Return [X, Y] of the center of cell containing provided text 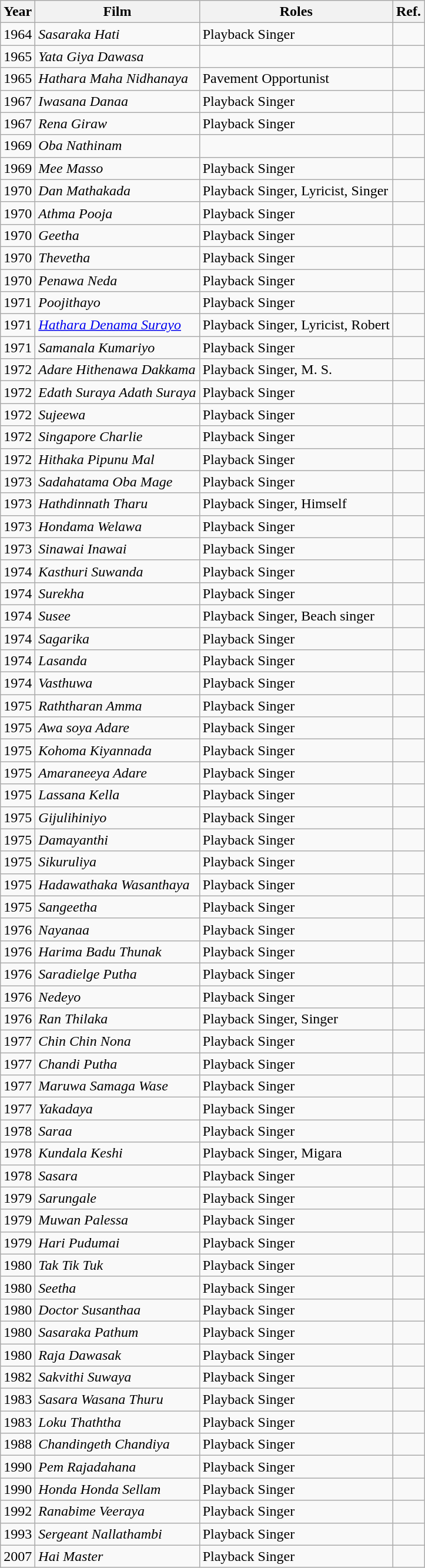
Sadahatama Oba Mage [118, 482]
Hathara Maha Nidhanaya [118, 79]
Kohoma Kiyannada [118, 750]
Ran Thilaka [118, 1019]
Nayanaa [118, 929]
Rena Giraw [118, 124]
Oba Nathinam [118, 146]
Doctor Susanthaa [118, 1310]
Sergeant Nallathambi [118, 1534]
Hadawathaka Wasanthaya [118, 885]
Chandingeth Chandiya [118, 1444]
Sagarika [118, 638]
1988 [18, 1444]
Gijulihiniyo [118, 818]
Lasanda [118, 661]
Kasthuri Suwanda [118, 571]
Pem Rajadahana [118, 1467]
Hari Pudumai [118, 1243]
Kundala Keshi [118, 1153]
Susee [118, 616]
Muwan Palessa [118, 1220]
Sakvithi Suwaya [118, 1377]
Sikuruliya [118, 862]
Sarungale [118, 1198]
Maruwa Samaga Wase [118, 1086]
Ref. [408, 12]
Seetha [118, 1287]
Playback Singer, Migara [296, 1153]
Samanala Kumariyo [118, 348]
Sasara Wasana Thuru [118, 1400]
Honda Honda Sellam [118, 1489]
Vasthuwa [118, 683]
Playback Singer, Himself [296, 504]
Yata Giya Dawasa [118, 56]
Singapore Charlie [118, 437]
Hathara Denama Surayo [118, 325]
2007 [18, 1556]
Thevetha [118, 258]
1992 [18, 1512]
Sinawai Inawai [118, 549]
Raja Dawasak [118, 1355]
Saraa [118, 1131]
Playback Singer, Lyricist, Robert [296, 325]
Yakadaya [118, 1109]
Playback Singer, Singer [296, 1019]
Sasaraka Hati [118, 34]
Hondama Welawa [118, 526]
Iwasana Danaa [118, 101]
Dan Mathakada [118, 191]
Adare Hithenawa Dakkama [118, 370]
Sangeetha [118, 907]
Hathdinnath Tharu [118, 504]
Edath Suraya Adath Suraya [118, 392]
Poojithayo [118, 303]
Lassana Kella [118, 795]
Year [18, 12]
Surekha [118, 593]
Athma Pooja [118, 213]
Mee Masso [118, 168]
Raththaran Amma [118, 706]
1982 [18, 1377]
Sujeewa [118, 415]
Chandi Putha [118, 1064]
Damayanthi [118, 840]
Ranabime Veeraya [118, 1512]
Geetha [118, 235]
Roles [296, 12]
Nedeyo [118, 997]
Film [118, 12]
1993 [18, 1534]
Playback Singer, Beach singer [296, 616]
Hai Master [118, 1556]
Harima Badu Thunak [118, 952]
Saradielge Putha [118, 974]
Awa soya Adare [118, 728]
Hithaka Pipunu Mal [118, 459]
Chin Chin Nona [118, 1042]
Sasara [118, 1176]
Loku Thaththa [118, 1422]
Tak Tik Tuk [118, 1265]
Playback Singer, Lyricist, Singer [296, 191]
Playback Singer, M. S. [296, 370]
Sasaraka Pathum [118, 1332]
Pavement Opportunist [296, 79]
Penawa Neda [118, 281]
1964 [18, 34]
Amaraneeya Adare [118, 773]
